Locate the cell with the specified text and output its (x, y) center coordinate. 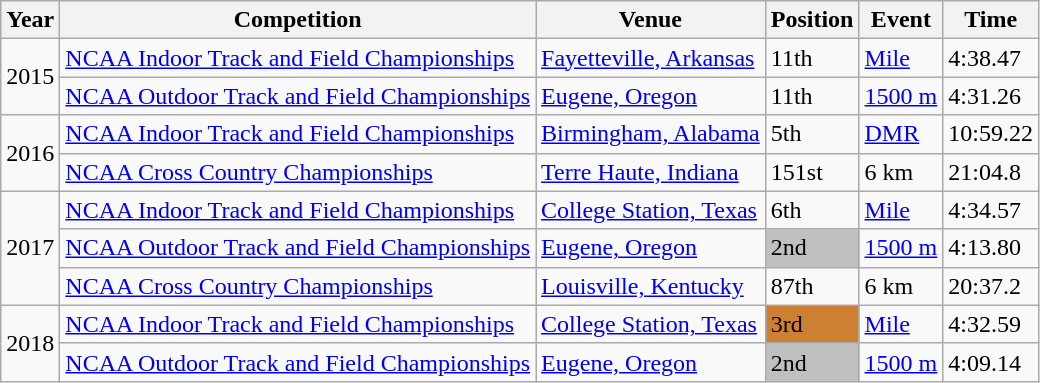
2015 (30, 77)
Terre Haute, Indiana (651, 172)
6th (812, 210)
Venue (651, 20)
5th (812, 134)
Louisville, Kentucky (651, 286)
Competition (298, 20)
2016 (30, 153)
4:13.80 (991, 248)
2017 (30, 248)
Year (30, 20)
Position (812, 20)
20:37.2 (991, 286)
10:59.22 (991, 134)
4:38.47 (991, 58)
4:31.26 (991, 96)
4:34.57 (991, 210)
4:09.14 (991, 362)
3rd (812, 324)
2018 (30, 343)
Event (901, 20)
4:32.59 (991, 324)
87th (812, 286)
151st (812, 172)
DMR (901, 134)
Time (991, 20)
Birmingham, Alabama (651, 134)
Fayetteville, Arkansas (651, 58)
21:04.8 (991, 172)
